For the text-containing cell, return its midpoint in (X, Y) coordinate format. 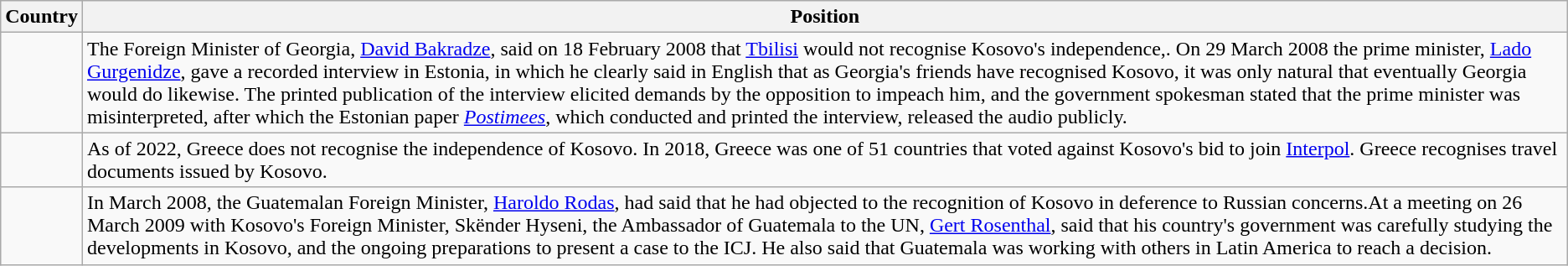
Position (824, 17)
Country (42, 17)
